For the text-containing cell, return its midpoint in (x, y) coordinate format. 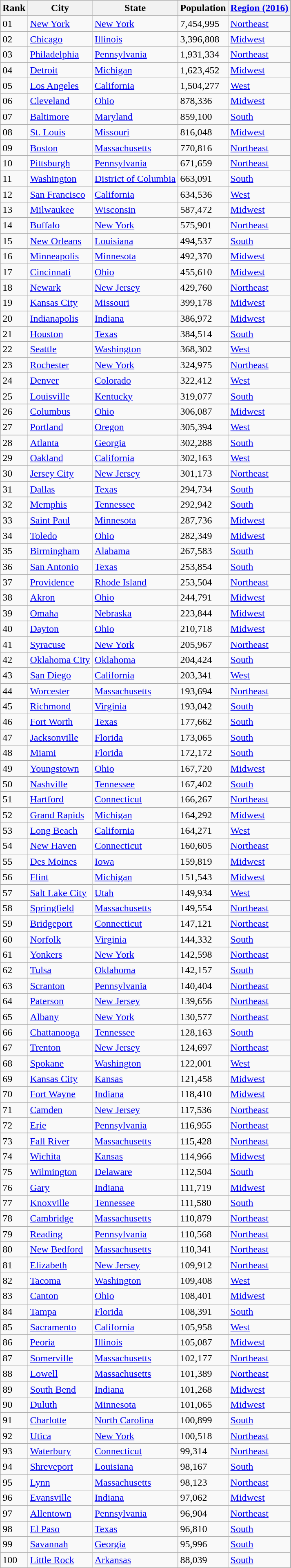
770,816 (203, 148)
Detroit (60, 70)
31 (14, 489)
75 (14, 1172)
Albany (60, 1017)
302,163 (203, 458)
142,598 (203, 955)
Yonkers (60, 955)
159,819 (203, 861)
New Haven (60, 846)
Providence (60, 582)
Little Rock (60, 1560)
Evansville (60, 1498)
07 (14, 117)
121,458 (203, 1079)
Erie (60, 1125)
244,791 (203, 598)
72 (14, 1125)
Region (2016) (260, 8)
24 (14, 380)
Rank (14, 8)
51 (14, 799)
40 (14, 629)
El Paso (60, 1529)
41 (14, 644)
Lynn (60, 1482)
111,580 (203, 1203)
Toledo (60, 536)
85 (14, 1327)
147,121 (203, 923)
98 (14, 1529)
94 (14, 1467)
142,157 (203, 970)
26 (14, 411)
Newark (60, 287)
68 (14, 1063)
110,879 (203, 1219)
36 (14, 567)
368,302 (203, 349)
305,394 (203, 427)
Atlanta (60, 442)
Delaware (135, 1172)
99 (14, 1544)
587,472 (203, 210)
28 (14, 442)
45 (14, 707)
140,404 (203, 986)
62 (14, 970)
115,428 (203, 1141)
671,659 (203, 163)
Oklahoma City (60, 660)
95,996 (203, 1544)
Wisconsin (135, 210)
53 (14, 830)
492,370 (203, 256)
1,931,334 (203, 55)
Nebraska (135, 613)
58 (14, 908)
Somerville (60, 1358)
91 (14, 1420)
Norfolk (60, 939)
173,065 (203, 738)
20 (14, 318)
Minneapolis (60, 256)
96,904 (203, 1513)
97,062 (203, 1498)
Birmingham (60, 551)
30 (14, 474)
Chicago (60, 39)
Akron (60, 598)
38 (14, 598)
35 (14, 551)
Long Beach (60, 830)
60 (14, 939)
23 (14, 365)
Camden (60, 1110)
Maryland (135, 117)
83 (14, 1296)
Tulsa (60, 970)
Milwaukee (60, 210)
Fort Wayne (60, 1094)
205,967 (203, 644)
101,268 (203, 1389)
33 (14, 520)
21 (14, 334)
7,454,995 (203, 24)
105,958 (203, 1327)
09 (14, 148)
1,504,277 (203, 86)
Houston (60, 334)
Arkansas (135, 1560)
253,504 (203, 582)
253,854 (203, 567)
37 (14, 582)
Utica (60, 1435)
Trenton (60, 1048)
St. Louis (60, 132)
44 (14, 691)
105,087 (203, 1343)
167,720 (203, 769)
Canton (60, 1296)
Rochester (60, 365)
Lowell (60, 1374)
Peoria (60, 1343)
95 (14, 1482)
118,410 (203, 1094)
102,177 (203, 1358)
Philadelphia (60, 55)
78 (14, 1219)
01 (14, 24)
101,389 (203, 1374)
177,662 (203, 722)
816,048 (203, 132)
43 (14, 675)
859,100 (203, 117)
10 (14, 163)
301,173 (203, 474)
17 (14, 272)
292,942 (203, 505)
Grand Rapids (60, 815)
39 (14, 613)
77 (14, 1203)
Oregon (135, 427)
47 (14, 738)
55 (14, 861)
144,332 (203, 939)
25 (14, 396)
South Bend (60, 1389)
282,349 (203, 536)
Duluth (60, 1405)
267,583 (203, 551)
Tampa (60, 1312)
73 (14, 1141)
Kentucky (135, 396)
52 (14, 815)
Rhode Island (135, 582)
130,577 (203, 1017)
Springfield (60, 908)
69 (14, 1079)
878,336 (203, 101)
111,719 (203, 1188)
Dayton (60, 629)
82 (14, 1281)
98,123 (203, 1482)
319,077 (203, 396)
04 (14, 70)
State (135, 8)
15 (14, 241)
92 (14, 1435)
223,844 (203, 613)
74 (14, 1156)
05 (14, 86)
88 (14, 1374)
Des Moines (60, 861)
Population (203, 8)
Syracuse (60, 644)
Utah (135, 892)
88,039 (203, 1560)
48 (14, 753)
81 (14, 1265)
Wichita (60, 1156)
18 (14, 287)
455,610 (203, 272)
100,518 (203, 1435)
87 (14, 1358)
57 (14, 892)
Bridgeport (60, 923)
112,504 (203, 1172)
110,341 (203, 1250)
110,568 (203, 1234)
Colorado (135, 380)
Spokane (60, 1063)
Richmond (60, 707)
86 (14, 1343)
Shreveport (60, 1467)
42 (14, 660)
386,972 (203, 318)
89 (14, 1389)
Jacksonville (60, 738)
Paterson (60, 1001)
96,810 (203, 1529)
Gary (60, 1188)
19 (14, 303)
70 (14, 1094)
City (60, 8)
Oakland (60, 458)
100,899 (203, 1420)
Louisville (60, 396)
203,341 (203, 675)
114,966 (203, 1156)
Flint (60, 877)
Fort Worth (60, 722)
46 (14, 722)
166,267 (203, 799)
27 (14, 427)
02 (14, 39)
Boston (60, 148)
Columbus (60, 411)
100 (14, 1560)
Portland (60, 427)
29 (14, 458)
79 (14, 1234)
59 (14, 923)
Savannah (60, 1544)
384,514 (203, 334)
76 (14, 1188)
Memphis (60, 505)
149,934 (203, 892)
117,536 (203, 1110)
287,736 (203, 520)
96 (14, 1498)
64 (14, 1001)
151,543 (203, 877)
65 (14, 1017)
50 (14, 784)
193,694 (203, 691)
Scranton (60, 986)
90 (14, 1405)
Los Angeles (60, 86)
71 (14, 1110)
193,042 (203, 707)
322,412 (203, 380)
Allentown (60, 1513)
210,718 (203, 629)
429,760 (203, 287)
Youngstown (60, 769)
109,912 (203, 1265)
98,167 (203, 1467)
Chattanooga (60, 1032)
494,537 (203, 241)
172,172 (203, 753)
District of Columbia (135, 179)
1,623,452 (203, 70)
56 (14, 877)
204,424 (203, 660)
124,697 (203, 1048)
108,391 (203, 1312)
66 (14, 1032)
06 (14, 101)
164,292 (203, 815)
Jersey City (60, 474)
101,065 (203, 1405)
Waterbury (60, 1451)
139,656 (203, 1001)
Baltimore (60, 117)
Omaha (60, 613)
Hartford (60, 799)
North Carolina (135, 1420)
Buffalo (60, 225)
Indianapolis (60, 318)
14 (14, 225)
22 (14, 349)
Denver (60, 380)
Miami (60, 753)
575,901 (203, 225)
16 (14, 256)
663,091 (203, 179)
167,402 (203, 784)
109,408 (203, 1281)
13 (14, 210)
3,396,808 (203, 39)
Nashville (60, 784)
84 (14, 1312)
Cambridge (60, 1219)
Fall River (60, 1141)
Iowa (135, 861)
Worcester (60, 691)
149,554 (203, 908)
Pittsburgh (60, 163)
Dallas (60, 489)
302,288 (203, 442)
399,178 (203, 303)
99,314 (203, 1451)
122,001 (203, 1063)
San Antonio (60, 567)
Cincinnati (60, 272)
San Francisco (60, 194)
164,271 (203, 830)
Tacoma (60, 1281)
New Orleans (60, 241)
Reading (60, 1234)
80 (14, 1250)
11 (14, 179)
116,955 (203, 1125)
Charlotte (60, 1420)
61 (14, 955)
Elizabeth (60, 1265)
97 (14, 1513)
Salt Lake City (60, 892)
Seattle (60, 349)
294,734 (203, 489)
63 (14, 986)
03 (14, 55)
Alabama (135, 551)
San Diego (60, 675)
12 (14, 194)
128,163 (203, 1032)
08 (14, 132)
93 (14, 1451)
Cleveland (60, 101)
324,975 (203, 365)
49 (14, 769)
108,401 (203, 1296)
634,536 (203, 194)
Knoxville (60, 1203)
67 (14, 1048)
160,605 (203, 846)
306,087 (203, 411)
Sacramento (60, 1327)
Wilmington (60, 1172)
34 (14, 536)
Saint Paul (60, 520)
54 (14, 846)
New Bedford (60, 1250)
32 (14, 505)
